For the text-containing cell, return its midpoint in [X, Y] coordinate format. 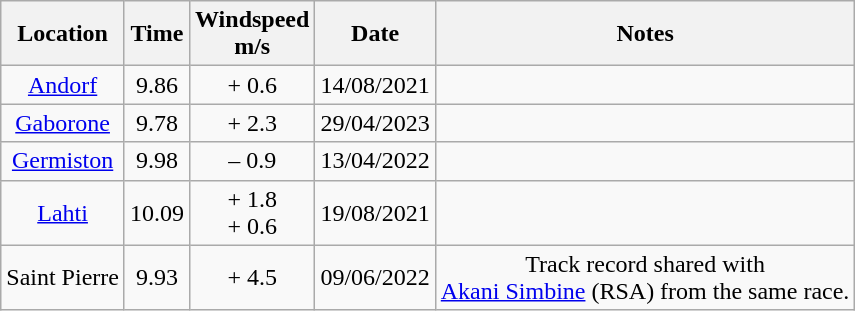
+ 1.8+ 0.6 [252, 212]
+ 0.6 [252, 85]
29/04/2023 [375, 123]
14/08/2021 [375, 85]
9.98 [156, 161]
19/08/2021 [375, 212]
Lahti [63, 212]
Gaborone [63, 123]
10.09 [156, 212]
Date [375, 34]
09/06/2022 [375, 278]
Track record shared withAkani Simbine (RSA) from the same race. [645, 278]
9.86 [156, 85]
Notes [645, 34]
Time [156, 34]
9.78 [156, 123]
Saint Pierre [63, 278]
+ 4.5 [252, 278]
Germiston [63, 161]
Windspeedm/s [252, 34]
13/04/2022 [375, 161]
+ 2.3 [252, 123]
Location [63, 34]
Andorf [63, 85]
9.93 [156, 278]
– 0.9 [252, 161]
